Provide the (x, y) coordinate of the cell's center where the given text is located.  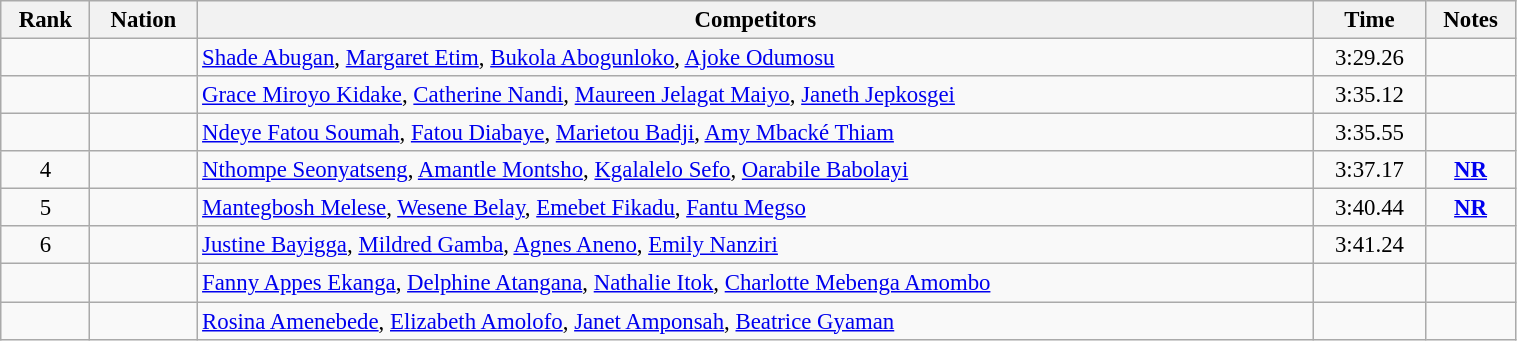
Rosina Amenebede, Elizabeth Amolofo, Janet Amponsah, Beatrice Gyaman (756, 321)
Shade Abugan, Margaret Etim, Bukola Abogunloko, Ajoke Odumosu (756, 58)
Grace Miroyo Kidake, Catherine Nandi, Maureen Jelagat Maiyo, Janeth Jepkosgei (756, 95)
3:41.24 (1370, 245)
Notes (1470, 20)
4 (46, 170)
5 (46, 208)
Nation (144, 20)
Fanny Appes Ekanga, Delphine Atangana, Nathalie Itok, Charlotte Mebenga Amombo (756, 283)
3:35.55 (1370, 133)
Ndeye Fatou Soumah, Fatou Diabaye, Marietou Badji, Amy Mbacké Thiam (756, 133)
Justine Bayigga, Mildred Gamba, Agnes Aneno, Emily Nanziri (756, 245)
6 (46, 245)
Rank (46, 20)
3:37.17 (1370, 170)
3:40.44 (1370, 208)
3:29.26 (1370, 58)
3:35.12 (1370, 95)
Competitors (756, 20)
Nthompe Seonyatseng, Amantle Montsho, Kgalalelo Sefo, Oarabile Babolayi (756, 170)
Time (1370, 20)
Mantegbosh Melese, Wesene Belay, Emebet Fikadu, Fantu Megso (756, 208)
